Determine the [X, Y] coordinate at the center of the cell enclosing the given text.  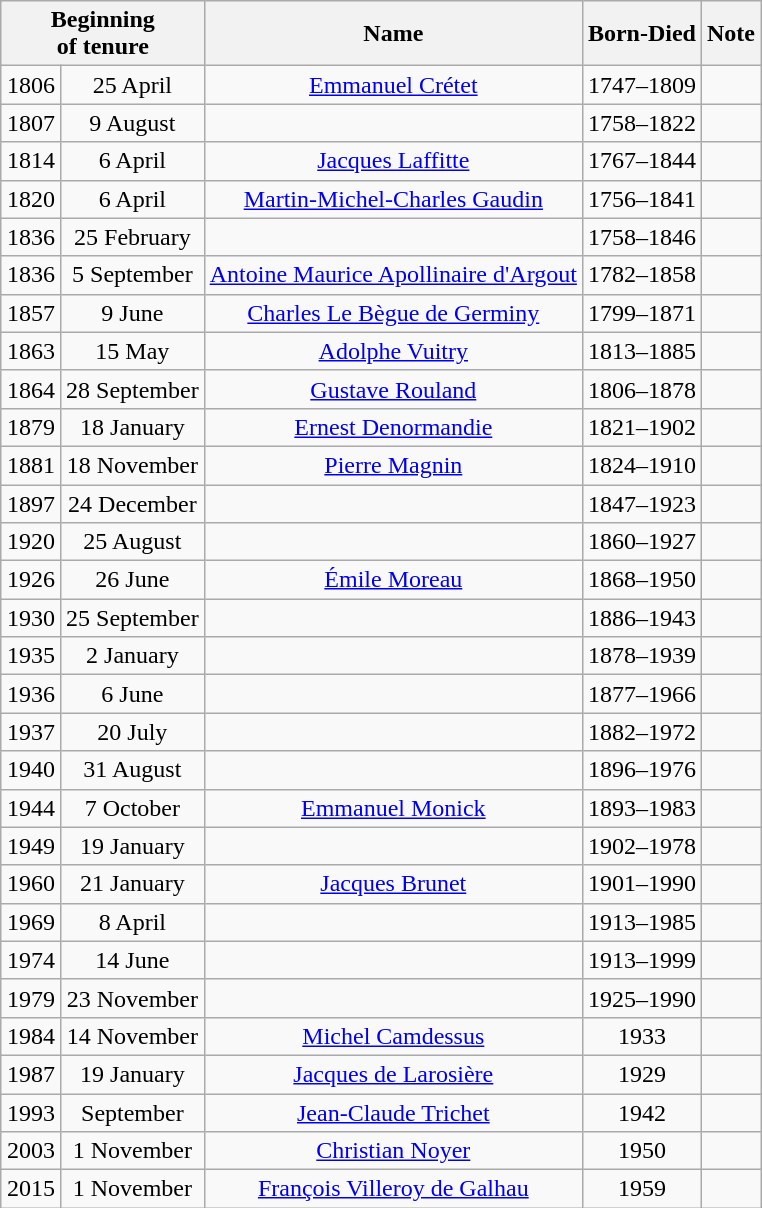
1758–1846 [642, 237]
1877–1966 [642, 694]
1806–1878 [642, 389]
1847–1923 [642, 503]
1782–1858 [642, 275]
Jacques Brunet [393, 884]
1824–1910 [642, 465]
1949 [30, 846]
1926 [30, 580]
Michel Camdessus [393, 1036]
21 January [133, 884]
Beginningof tenure [102, 34]
1893–1983 [642, 808]
1950 [642, 1151]
1930 [30, 618]
Ernest Denormandie [393, 427]
1881 [30, 465]
1879 [30, 427]
1937 [30, 732]
Emmanuel Crétet [393, 85]
1799–1871 [642, 313]
Martin-Michel-Charles Gaudin [393, 199]
1896–1976 [642, 770]
6 June [133, 694]
Jean-Claude Trichet [393, 1113]
1758–1822 [642, 123]
8 April [133, 922]
1878–1939 [642, 656]
25 February [133, 237]
31 August [133, 770]
1920 [30, 542]
Gustave Rouland [393, 389]
28 September [133, 389]
Christian Noyer [393, 1151]
1820 [30, 199]
1756–1841 [642, 199]
Pierre Magnin [393, 465]
1767–1844 [642, 161]
23 November [133, 998]
1959 [642, 1189]
Jacques de Larosière [393, 1074]
1969 [30, 922]
Adolphe Vuitry [393, 351]
Note [730, 34]
1933 [642, 1036]
9 June [133, 313]
Name [393, 34]
1936 [30, 694]
1882–1972 [642, 732]
7 October [133, 808]
25 April [133, 85]
1944 [30, 808]
1901–1990 [642, 884]
Émile Moreau [393, 580]
1886–1943 [642, 618]
1979 [30, 998]
1863 [30, 351]
1864 [30, 389]
26 June [133, 580]
1913–1985 [642, 922]
1960 [30, 884]
5 September [133, 275]
14 June [133, 960]
1807 [30, 123]
2015 [30, 1189]
1857 [30, 313]
1747–1809 [642, 85]
1942 [642, 1113]
1925–1990 [642, 998]
1929 [642, 1074]
2 January [133, 656]
1897 [30, 503]
Emmanuel Monick [393, 808]
Jacques Laffitte [393, 161]
25 September [133, 618]
1984 [30, 1036]
18 November [133, 465]
1806 [30, 85]
18 January [133, 427]
September [133, 1113]
15 May [133, 351]
20 July [133, 732]
24 December [133, 503]
1814 [30, 161]
1860–1927 [642, 542]
1993 [30, 1113]
1935 [30, 656]
1902–1978 [642, 846]
Antoine Maurice Apollinaire d'Argout [393, 275]
1813–1885 [642, 351]
Born-Died [642, 34]
1940 [30, 770]
1987 [30, 1074]
1913–1999 [642, 960]
1821–1902 [642, 427]
14 November [133, 1036]
2003 [30, 1151]
25 August [133, 542]
1974 [30, 960]
François Villeroy de Galhau [393, 1189]
1868–1950 [642, 580]
Charles Le Bègue de Germiny [393, 313]
9 August [133, 123]
